From the cell containing the given text, extract its center point as (x, y) coordinate. 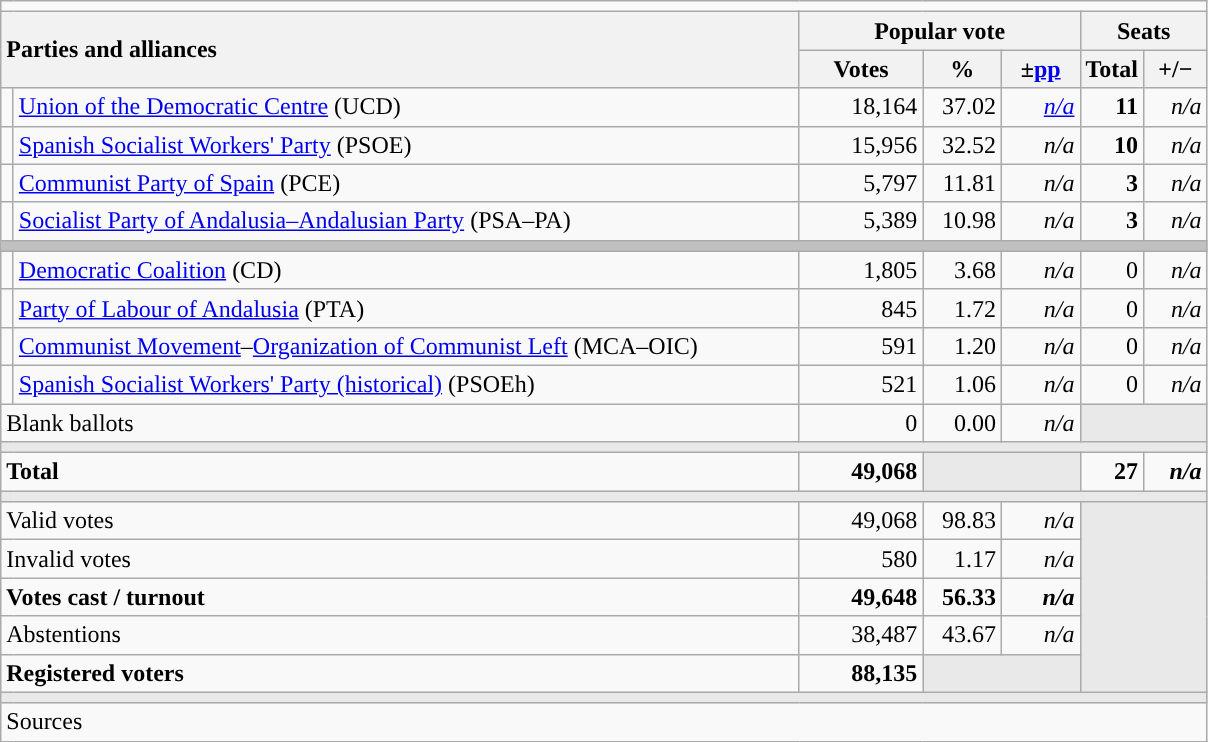
Spanish Socialist Workers' Party (historical) (PSOEh) (406, 384)
88,135 (861, 673)
Blank ballots (400, 423)
Registered voters (400, 673)
Votes (861, 69)
10 (1112, 145)
Popular vote (940, 31)
15,956 (861, 145)
591 (861, 346)
3.68 (962, 270)
1.20 (962, 346)
580 (861, 559)
1.17 (962, 559)
Spanish Socialist Workers' Party (PSOE) (406, 145)
27 (1112, 472)
38,487 (861, 635)
Socialist Party of Andalusia–Andalusian Party (PSA–PA) (406, 221)
±pp (1040, 69)
Party of Labour of Andalusia (PTA) (406, 308)
Invalid votes (400, 559)
32.52 (962, 145)
Communist Party of Spain (PCE) (406, 183)
0.00 (962, 423)
18,164 (861, 107)
1.06 (962, 384)
845 (861, 308)
% (962, 69)
10.98 (962, 221)
Democratic Coalition (CD) (406, 270)
11.81 (962, 183)
Valid votes (400, 521)
Parties and alliances (400, 50)
11 (1112, 107)
1,805 (861, 270)
5,797 (861, 183)
+/− (1176, 69)
Seats (1144, 31)
43.67 (962, 635)
1.72 (962, 308)
Union of the Democratic Centre (UCD) (406, 107)
5,389 (861, 221)
98.83 (962, 521)
Abstentions (400, 635)
521 (861, 384)
49,648 (861, 597)
Votes cast / turnout (400, 597)
56.33 (962, 597)
Sources (604, 722)
37.02 (962, 107)
Communist Movement–Organization of Communist Left (MCA–OIC) (406, 346)
